Return [X, Y] of the center of cell containing provided text 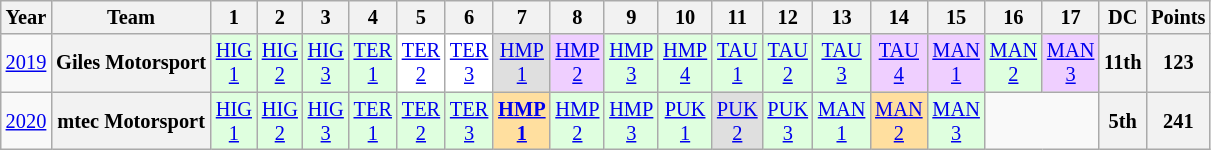
mtec Motorsport [131, 121]
8 [577, 17]
TAU2 [787, 63]
11 [737, 17]
PUK1 [685, 121]
TAU3 [842, 63]
TAU4 [898, 63]
11th [1122, 63]
5 [421, 17]
10 [685, 17]
9 [631, 17]
2 [280, 17]
PUK3 [787, 121]
HMP4 [685, 63]
2019 [26, 63]
DC [1122, 17]
Year [26, 17]
12 [787, 17]
PUK2 [737, 121]
123 [1178, 63]
5th [1122, 121]
Team [131, 17]
7 [522, 17]
3 [326, 17]
13 [842, 17]
TAU1 [737, 63]
6 [469, 17]
Giles Motorsport [131, 63]
241 [1178, 121]
4 [373, 17]
17 [1070, 17]
Points [1178, 17]
15 [956, 17]
1 [234, 17]
16 [1014, 17]
2020 [26, 121]
14 [898, 17]
